Provide the (X, Y) coordinate of the cell's center where the given text is located.  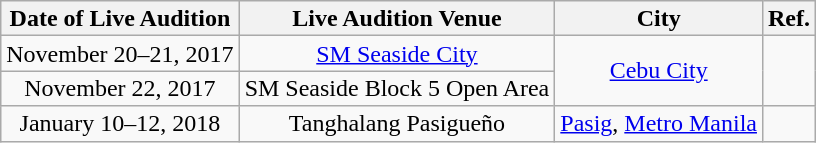
Pasig, Metro Manila (659, 124)
January 10–12, 2018 (120, 124)
November 22, 2017 (120, 88)
Cebu City (659, 71)
SM Seaside City (397, 54)
Live Audition Venue (397, 18)
City (659, 18)
Date of Live Audition (120, 18)
Ref. (788, 18)
SM Seaside Block 5 Open Area (397, 88)
November 20–21, 2017 (120, 54)
Tanghalang Pasigueño (397, 124)
